Pinpoint the cell where the given text exists, returning its [X, Y] midpoint coordinate. 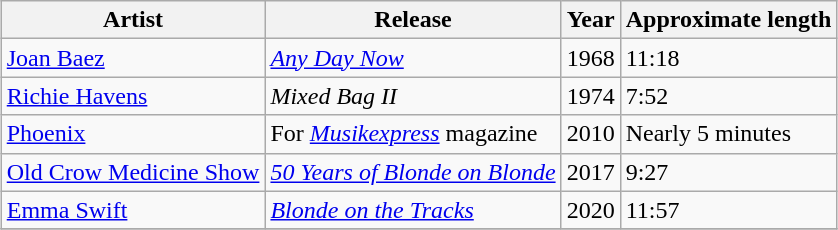
Joan Baez [133, 58]
1968 [590, 58]
Any Day Now [413, 58]
Nearly 5 minutes [728, 134]
2010 [590, 134]
Year [590, 20]
2020 [590, 210]
Blonde on the Tracks [413, 210]
9:27 [728, 172]
Emma Swift [133, 210]
7:52 [728, 96]
Mixed Bag II [413, 96]
Richie Havens [133, 96]
For Musikexpress magazine [413, 134]
Old Crow Medicine Show [133, 172]
11:57 [728, 210]
2017 [590, 172]
Phoenix [133, 134]
50 Years of Blonde on Blonde [413, 172]
1974 [590, 96]
Artist [133, 20]
Release [413, 20]
11:18 [728, 58]
Approximate length [728, 20]
